Return [x, y] of the center of cell containing provided text 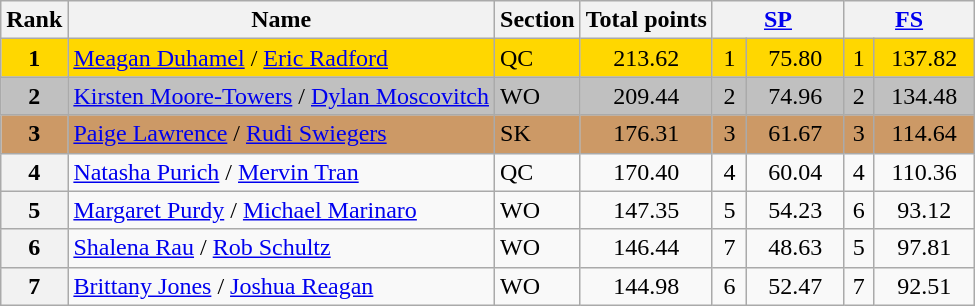
146.44 [646, 248]
209.44 [646, 96]
61.67 [796, 134]
93.12 [924, 210]
Section [538, 20]
137.82 [924, 58]
114.64 [924, 134]
SK [538, 134]
147.35 [646, 210]
60.04 [796, 172]
176.31 [646, 134]
144.98 [646, 286]
48.63 [796, 248]
97.81 [924, 248]
75.80 [796, 58]
54.23 [796, 210]
Shalena Rau / Rob Schultz [282, 248]
Rank [34, 20]
74.96 [796, 96]
Total points [646, 20]
170.40 [646, 172]
Meagan Duhamel / Eric Radford [282, 58]
Brittany Jones / Joshua Reagan [282, 286]
110.36 [924, 172]
Margaret Purdy / Michael Marinaro [282, 210]
213.62 [646, 58]
52.47 [796, 286]
FS [910, 20]
134.48 [924, 96]
Paige Lawrence / Rudi Swiegers [282, 134]
92.51 [924, 286]
Name [282, 20]
SP [778, 20]
Natasha Purich / Mervin Tran [282, 172]
Kirsten Moore-Towers / Dylan Moscovitch [282, 96]
